Return (x, y) of the center of cell containing provided text 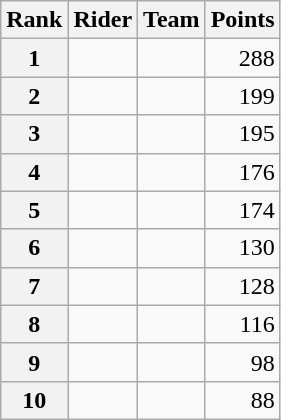
199 (242, 96)
195 (242, 134)
98 (242, 362)
6 (34, 248)
Team (172, 20)
9 (34, 362)
7 (34, 286)
88 (242, 400)
174 (242, 210)
10 (34, 400)
288 (242, 58)
116 (242, 324)
130 (242, 248)
Points (242, 20)
5 (34, 210)
176 (242, 172)
2 (34, 96)
4 (34, 172)
8 (34, 324)
1 (34, 58)
3 (34, 134)
Rank (34, 20)
Rider (103, 20)
128 (242, 286)
